Capture the cell that displays the provided text and extract its [x, y] central coordinate. 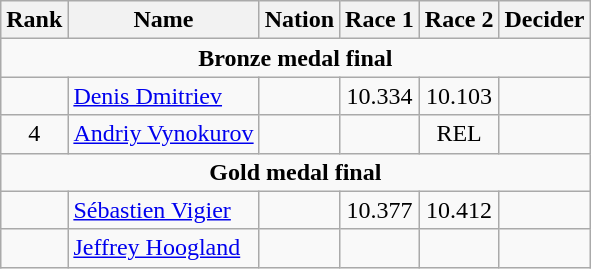
Race 2 [459, 20]
4 [34, 134]
10.103 [459, 96]
10.412 [459, 210]
Race 1 [380, 20]
Denis Dmitriev [164, 96]
10.334 [380, 96]
Nation [299, 20]
Decider [544, 20]
REL [459, 134]
Rank [34, 20]
Name [164, 20]
Jeffrey Hoogland [164, 248]
Gold medal final [296, 172]
Bronze medal final [296, 58]
10.377 [380, 210]
Sébastien Vigier [164, 210]
Andriy Vynokurov [164, 134]
